Search for the cell housing the specified text and yield its (x, y) center coordinate. 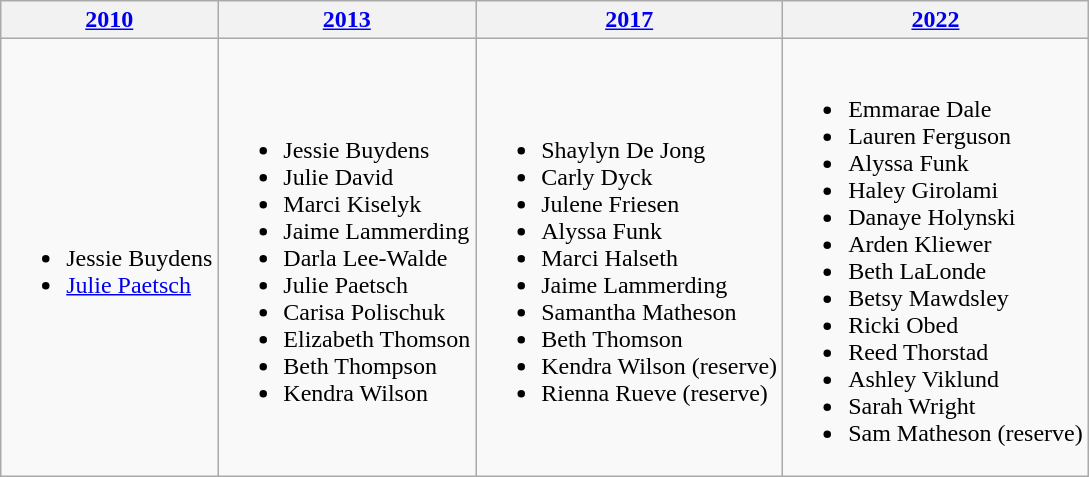
Jessie BuydensJulie Paetsch (110, 258)
2010 (110, 20)
2013 (347, 20)
Jessie BuydensJulie DavidMarci KiselykJaime LammerdingDarla Lee-WaldeJulie PaetschCarisa PolischukElizabeth ThomsonBeth ThompsonKendra Wilson (347, 258)
2017 (630, 20)
2022 (936, 20)
